From the cell containing the given text, extract its center point as [X, Y] coordinate. 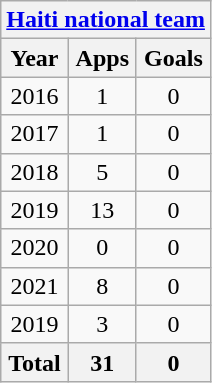
Haiti national team [106, 20]
5 [102, 172]
31 [102, 362]
2018 [34, 172]
8 [102, 286]
Apps [102, 58]
13 [102, 210]
3 [102, 324]
2016 [34, 96]
2021 [34, 286]
2017 [34, 134]
Goals [173, 58]
2020 [34, 248]
Year [34, 58]
Total [34, 362]
